Return [X, Y] of the center of cell containing provided text 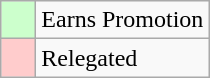
Relegated [122, 58]
Earns Promotion [122, 20]
